Provide the (x, y) coordinate of the cell's center where the given text is located.  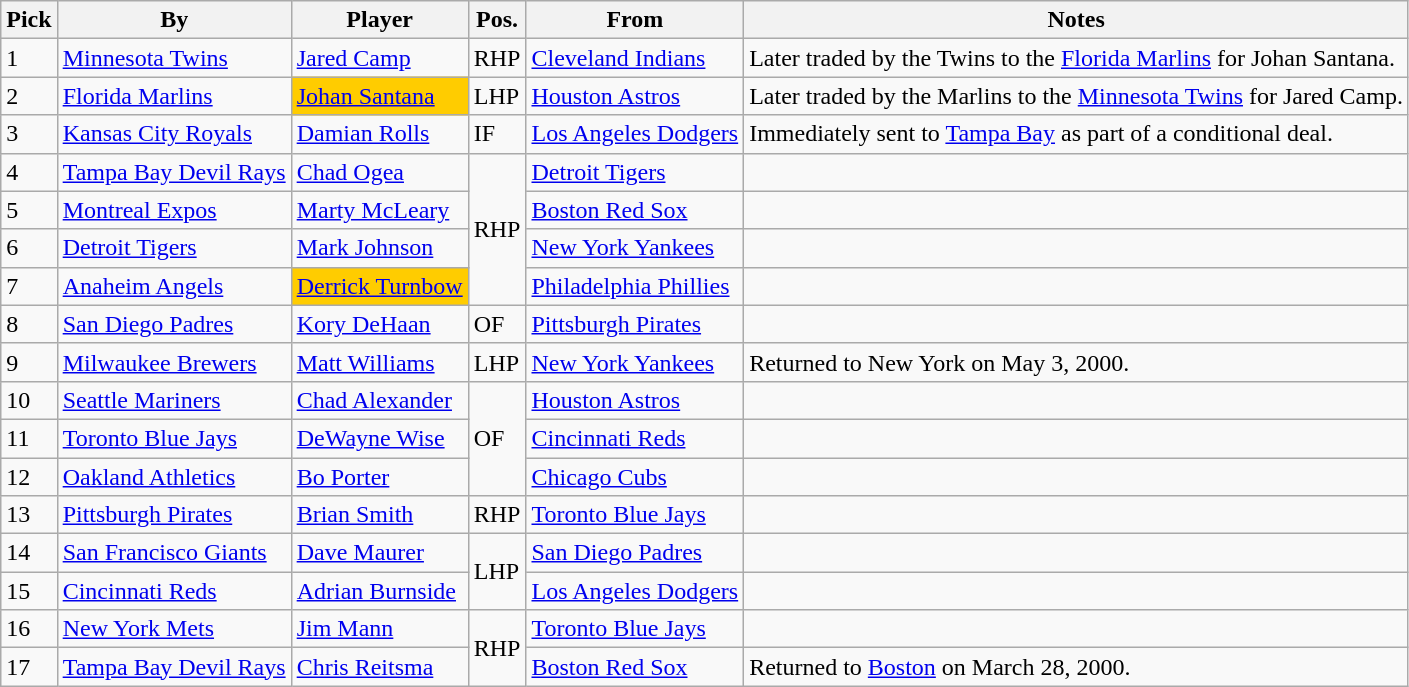
Jared Camp (380, 58)
Notes (1076, 20)
Montreal Expos (174, 210)
6 (29, 248)
Milwaukee Brewers (174, 362)
Chicago Cubs (635, 477)
Chris Reitsma (380, 667)
5 (29, 210)
14 (29, 553)
3 (29, 134)
Florida Marlins (174, 96)
Johan Santana (380, 96)
4 (29, 172)
Chad Ogea (380, 172)
Brian Smith (380, 515)
Bo Porter (380, 477)
Anaheim Angels (174, 286)
San Francisco Giants (174, 553)
1 (29, 58)
8 (29, 324)
Derrick Turnbow (380, 286)
Returned to Boston on March 28, 2000. (1076, 667)
DeWayne Wise (380, 438)
15 (29, 591)
17 (29, 667)
16 (29, 629)
Chad Alexander (380, 400)
Kory DeHaan (380, 324)
Mark Johnson (380, 248)
Later traded by the Twins to the Florida Marlins for Johan Santana. (1076, 58)
Later traded by the Marlins to the Minnesota Twins for Jared Camp. (1076, 96)
Philadelphia Phillies (635, 286)
By (174, 20)
7 (29, 286)
11 (29, 438)
Dave Maurer (380, 553)
Immediately sent to Tampa Bay as part of a conditional deal. (1076, 134)
Player (380, 20)
From (635, 20)
Seattle Mariners (174, 400)
Minnesota Twins (174, 58)
Pick (29, 20)
2 (29, 96)
Jim Mann (380, 629)
Cleveland Indians (635, 58)
13 (29, 515)
Adrian Burnside (380, 591)
10 (29, 400)
Kansas City Royals (174, 134)
Returned to New York on May 3, 2000. (1076, 362)
Damian Rolls (380, 134)
Marty McLeary (380, 210)
12 (29, 477)
Matt Williams (380, 362)
Oakland Athletics (174, 477)
IF (497, 134)
Pos. (497, 20)
9 (29, 362)
New York Mets (174, 629)
